Determine the [x, y] coordinate at the center of the cell enclosing the given text.  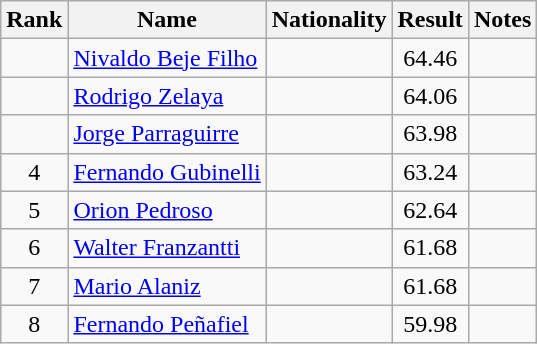
Jorge Parraguirre [167, 134]
Rodrigo Zelaya [167, 96]
Walter Franzantti [167, 248]
63.98 [430, 134]
Rank [34, 20]
8 [34, 324]
62.64 [430, 210]
Nivaldo Beje Filho [167, 58]
63.24 [430, 172]
Fernando Peñafiel [167, 324]
Fernando Gubinelli [167, 172]
64.46 [430, 58]
Orion Pedroso [167, 210]
64.06 [430, 96]
Mario Alaniz [167, 286]
7 [34, 286]
Nationality [329, 20]
Notes [502, 20]
Result [430, 20]
5 [34, 210]
6 [34, 248]
Name [167, 20]
4 [34, 172]
59.98 [430, 324]
